Return (x, y) of the center of cell containing provided text 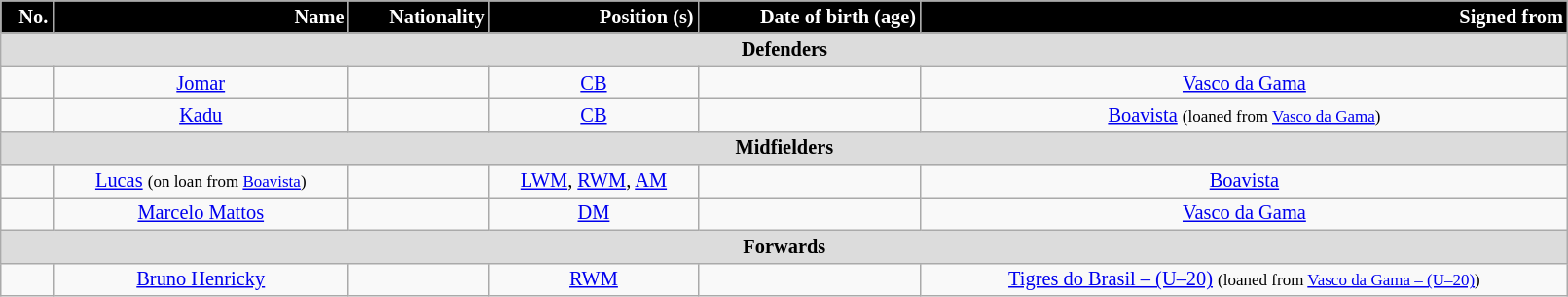
No. (27, 17)
Defenders (784, 50)
Midfielders (784, 148)
Date of birth (age) (809, 17)
DM (594, 213)
Signed from (1244, 17)
Boavista (loaned from Vasco da Gama) (1244, 115)
Lucas (on loan from Boavista) (201, 181)
Bruno Henricky (201, 279)
Forwards (784, 246)
Jomar (201, 83)
Boavista (1244, 181)
Position (s) (594, 17)
RWM (594, 279)
Marcelo Mattos (201, 213)
Tigres do Brasil – (U–20) (loaned from Vasco da Gama – (U–20)) (1244, 279)
Name (201, 17)
LWM, RWM, AM (594, 181)
Kadu (201, 115)
Nationality (419, 17)
